Find where the given text appears and provide that cell's center as [x, y] coordinate. 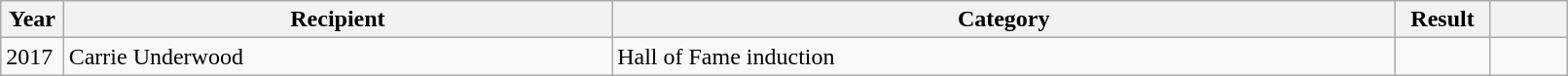
Recipient [338, 19]
2017 [32, 57]
Category [1004, 19]
Year [32, 19]
Carrie Underwood [338, 57]
Result [1442, 19]
Hall of Fame induction [1004, 57]
